Extract the (X, Y) coordinate from the center of the cell holding the provided text.  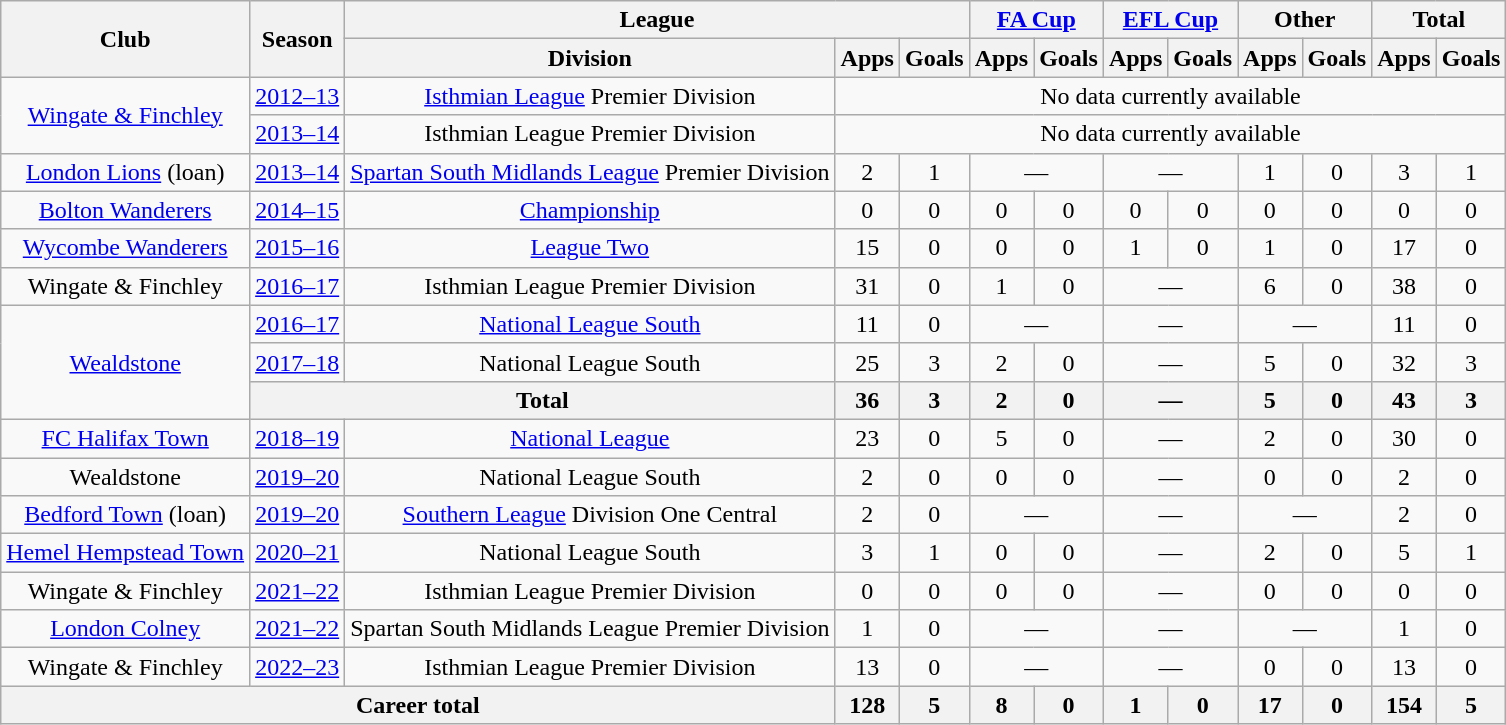
2015–16 (298, 248)
Other (1305, 20)
Club (126, 39)
2020–21 (298, 553)
Bolton Wanderers (126, 210)
Bedford Town (loan) (126, 515)
32 (1404, 362)
25 (867, 362)
15 (867, 248)
2022–23 (298, 667)
38 (1404, 286)
2017–18 (298, 362)
2018–19 (298, 438)
Championship (590, 210)
128 (867, 705)
Wycombe Wanderers (126, 248)
154 (1404, 705)
League Two (590, 248)
Southern League Division One Central (590, 515)
8 (1001, 705)
Career total (418, 705)
2014–15 (298, 210)
36 (867, 400)
Hemel Hempstead Town (126, 553)
43 (1404, 400)
FC Halifax Town (126, 438)
6 (1270, 286)
31 (867, 286)
Division (590, 58)
London Colney (126, 629)
London Lions (loan) (126, 172)
FA Cup (1036, 20)
Season (298, 39)
23 (867, 438)
EFL Cup (1170, 20)
League (658, 20)
National League (590, 438)
2012–13 (298, 96)
30 (1404, 438)
